Locate the cell with the specified text and output its [x, y] center coordinate. 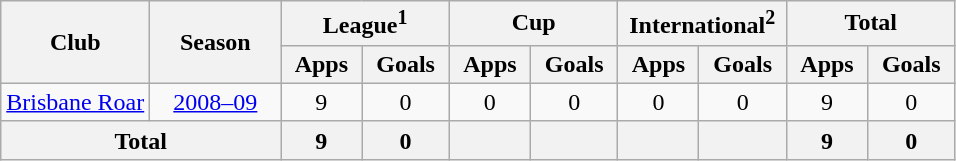
Season [216, 42]
League1 [366, 24]
2008–09 [216, 102]
Brisbane Roar [76, 102]
International2 [702, 24]
Club [76, 42]
Cup [534, 24]
